Locate the cell with the specified text and output its [x, y] center coordinate. 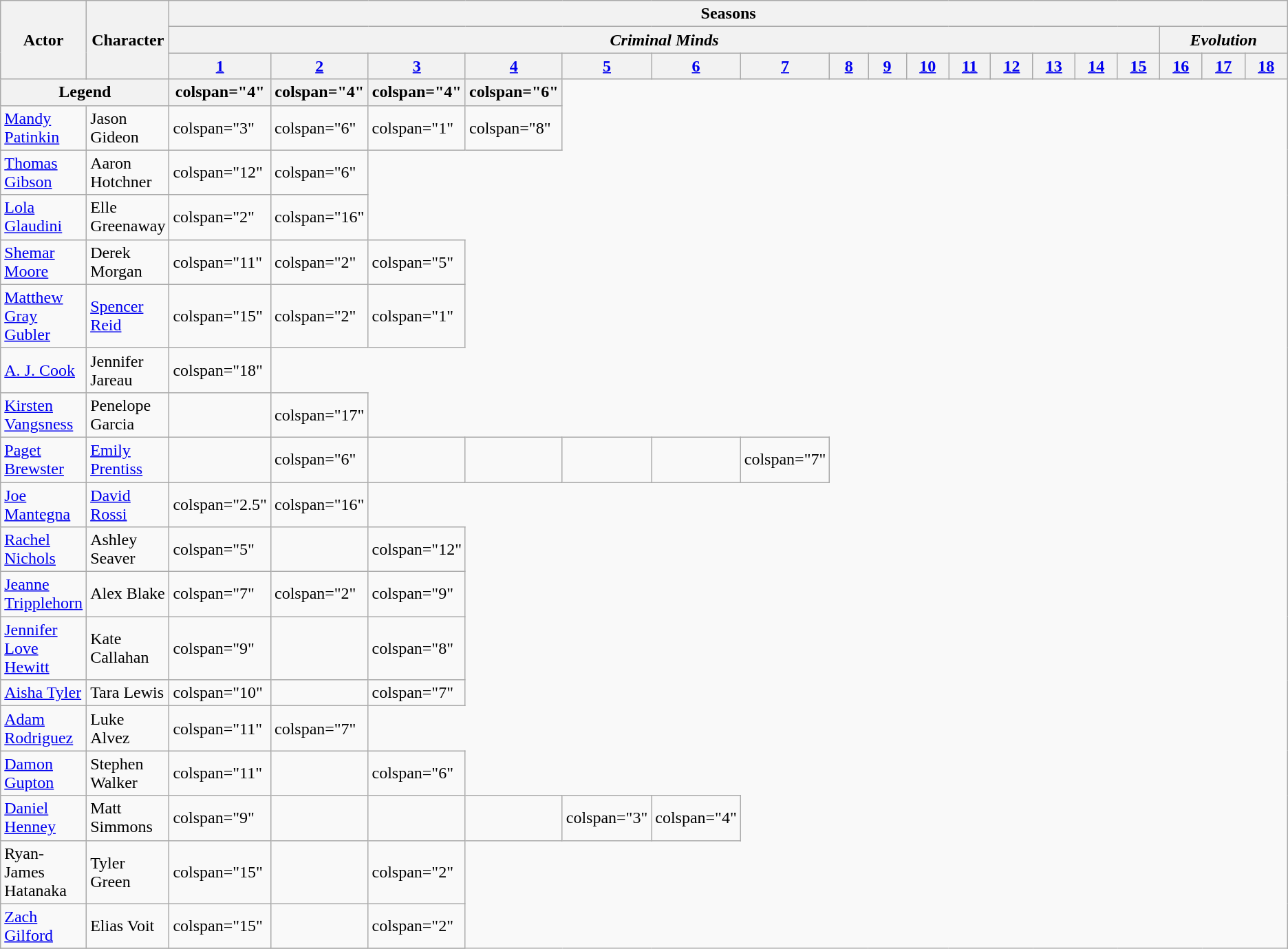
A. J. Cook [44, 370]
Lola Glaudini [44, 217]
Emily Prentiss [128, 460]
Joe Mantegna [44, 504]
Jennifer Love Hewitt [44, 648]
Actor [44, 40]
Evolution [1223, 40]
Kirsten Vangsness [44, 414]
Penelope Garcia [128, 414]
Elle Greenaway [128, 217]
Tyler Green [128, 872]
15 [1138, 66]
10 [927, 66]
6 [696, 66]
Jason Gideon [128, 128]
Elias Voit [128, 926]
3 [417, 66]
16 [1181, 66]
13 [1054, 66]
Legend [85, 92]
Kate Callahan [128, 648]
18 [1266, 66]
Paget Brewster [44, 460]
9 [888, 66]
Alex Blake [128, 595]
14 [1095, 66]
Damon Gupton [44, 774]
Derek Morgan [128, 262]
2 [319, 66]
Shemar Moore [44, 262]
Mandy Patinkin [44, 128]
17 [1223, 66]
1 [220, 66]
Stephen Walker [128, 774]
Zach Gilford [44, 926]
5 [607, 66]
David Rossi [128, 504]
Character [128, 40]
Matt Simmons [128, 818]
colspan="2.5" [220, 504]
Aaron Hotchner [128, 172]
Seasons [728, 14]
Ryan-James Hatanaka [44, 872]
Luke Alvez [128, 728]
Jeanne Tripplehorn [44, 595]
Jennifer Jareau [128, 370]
Daniel Henney [44, 818]
Ashley Seaver [128, 549]
Aisha Tyler [44, 693]
Spencer Reid [128, 316]
11 [970, 66]
7 [785, 66]
Rachel Nichols [44, 549]
12 [1011, 66]
4 [513, 66]
Criminal Minds [665, 40]
Tara Lewis [128, 693]
8 [849, 66]
colspan="10" [220, 693]
Matthew Gray Gubler [44, 316]
Adam Rodriguez [44, 728]
colspan="17" [319, 414]
colspan="18" [220, 370]
Thomas Gibson [44, 172]
